From the cell containing the given text, extract its center point as [X, Y] coordinate. 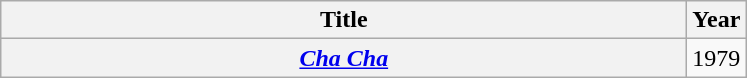
Cha Cha [344, 58]
Title [344, 20]
Year [716, 20]
1979 [716, 58]
